From the cell containing the given text, extract its center point as (x, y) coordinate. 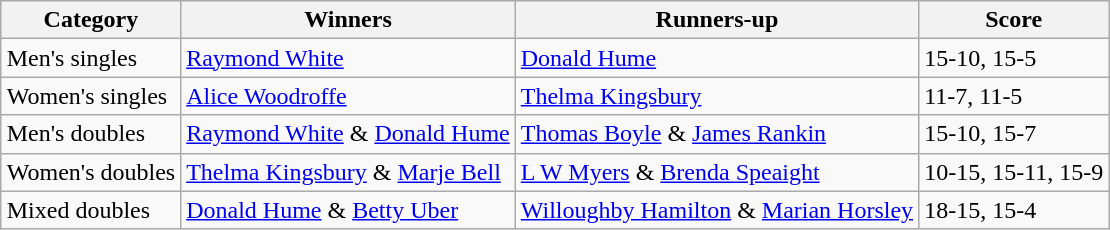
Category (90, 20)
L W Myers & Brenda Speaight (716, 172)
Donald Hume (716, 58)
18-15, 15-4 (1014, 210)
10-15, 15-11, 15-9 (1014, 172)
Thomas Boyle & James Rankin (716, 134)
Men's singles (90, 58)
Winners (348, 20)
Mixed doubles (90, 210)
11-7, 11-5 (1014, 96)
Women's doubles (90, 172)
Raymond White (348, 58)
Men's doubles (90, 134)
Raymond White & Donald Hume (348, 134)
Women's singles (90, 96)
Donald Hume & Betty Uber (348, 210)
15-10, 15-5 (1014, 58)
Willoughby Hamilton & Marian Horsley (716, 210)
Alice Woodroffe (348, 96)
Score (1014, 20)
Runners-up (716, 20)
Thelma Kingsbury & Marje Bell (348, 172)
15-10, 15-7 (1014, 134)
Thelma Kingsbury (716, 96)
